Output the (x, y) coordinate of the center of the cell containing the given text.  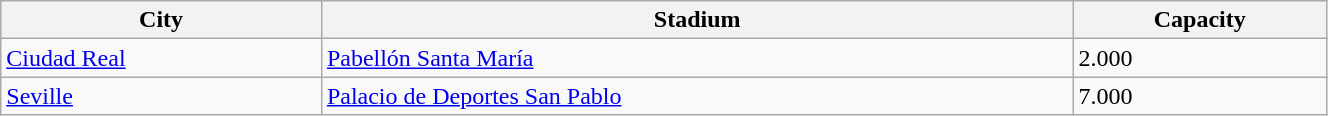
Pabellón Santa María (697, 58)
2.000 (1200, 58)
Capacity (1200, 20)
Seville (162, 96)
7.000 (1200, 96)
Palacio de Deportes San Pablo (697, 96)
Ciudad Real (162, 58)
Stadium (697, 20)
City (162, 20)
